Identify which cell holds the provided text, then report its [x, y] central coordinate. 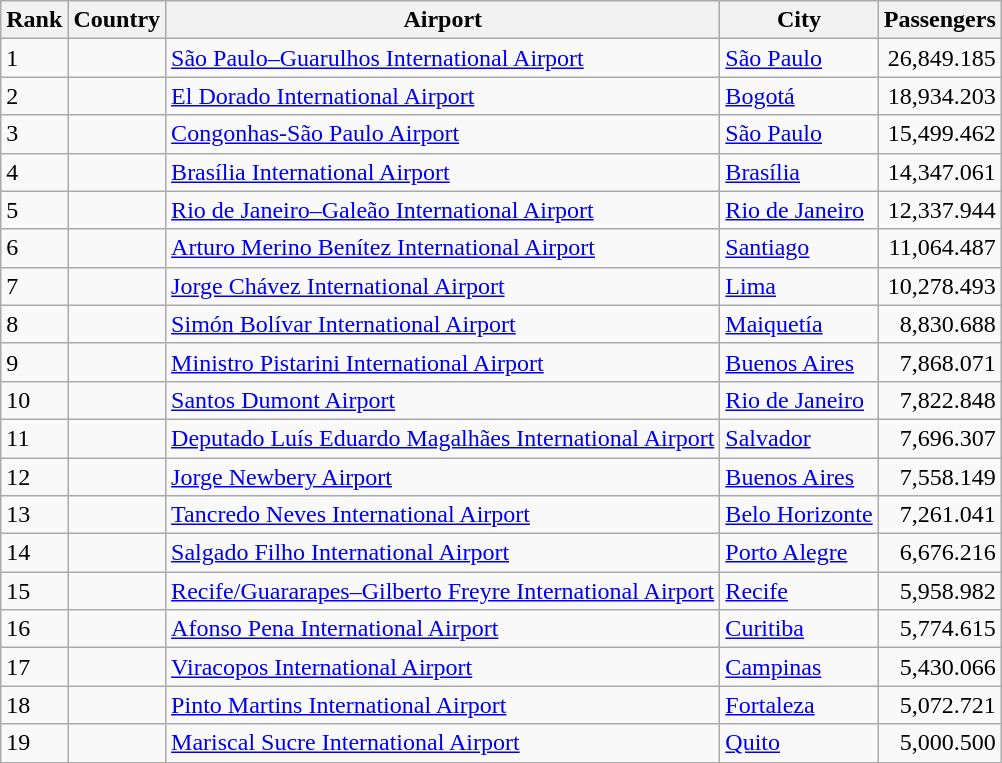
Congonhas-São Paulo Airport [443, 134]
14 [34, 553]
18,934.203 [940, 96]
5,072.721 [940, 705]
Salvador [799, 438]
13 [34, 515]
City [799, 20]
26,849.185 [940, 58]
Country [117, 20]
11 [34, 438]
5,958.982 [940, 591]
5 [34, 210]
11,064.487 [940, 248]
Belo Horizonte [799, 515]
Ministro Pistarini International Airport [443, 362]
Lima [799, 286]
15 [34, 591]
Brasília International Airport [443, 172]
Rank [34, 20]
16 [34, 629]
4 [34, 172]
7,261.041 [940, 515]
17 [34, 667]
12 [34, 477]
7,822.848 [940, 400]
Tancredo Neves International Airport [443, 515]
Maiquetía [799, 324]
6,676.216 [940, 553]
10,278.493 [940, 286]
19 [34, 743]
Santos Dumont Airport [443, 400]
Quito [799, 743]
Campinas [799, 667]
12,337.944 [940, 210]
10 [34, 400]
Santiago [799, 248]
5,430.066 [940, 667]
7,868.071 [940, 362]
Viracopos International Airport [443, 667]
18 [34, 705]
15,499.462 [940, 134]
Bogotá [799, 96]
5,000.500 [940, 743]
Arturo Merino Benítez International Airport [443, 248]
Porto Alegre [799, 553]
Deputado Luís Eduardo Magalhães International Airport [443, 438]
7 [34, 286]
São Paulo–Guarulhos International Airport [443, 58]
Jorge Chávez International Airport [443, 286]
6 [34, 248]
Simón Bolívar International Airport [443, 324]
Passengers [940, 20]
Afonso Pena International Airport [443, 629]
Curitiba [799, 629]
Jorge Newbery Airport [443, 477]
Rio de Janeiro–Galeão International Airport [443, 210]
14,347.061 [940, 172]
8,830.688 [940, 324]
1 [34, 58]
Recife/Guararapes–Gilberto Freyre International Airport [443, 591]
El Dorado International Airport [443, 96]
Mariscal Sucre International Airport [443, 743]
Recife [799, 591]
7,558.149 [940, 477]
9 [34, 362]
Brasília [799, 172]
7,696.307 [940, 438]
3 [34, 134]
Fortaleza [799, 705]
2 [34, 96]
Airport [443, 20]
8 [34, 324]
5,774.615 [940, 629]
Salgado Filho International Airport [443, 553]
Pinto Martins International Airport [443, 705]
